Pinpoint the cell where the given text exists, returning its [x, y] midpoint coordinate. 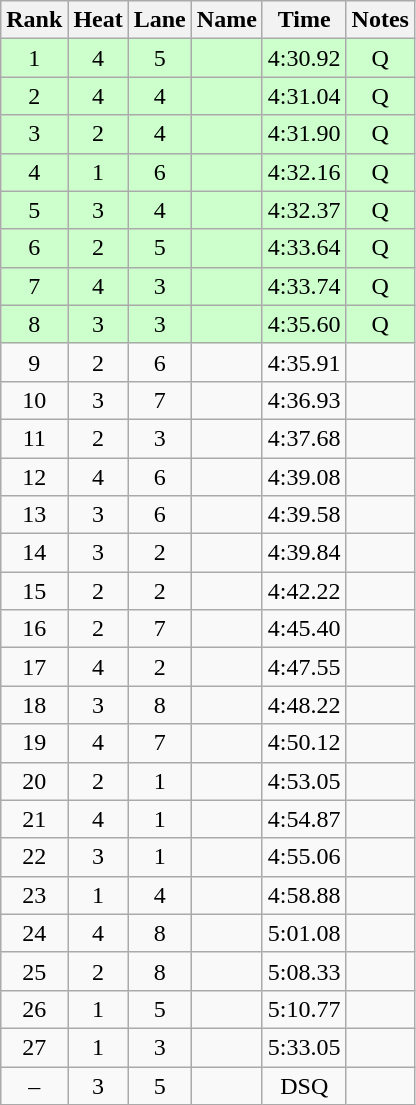
13 [34, 515]
26 [34, 1009]
Rank [34, 20]
4:50.12 [304, 743]
17 [34, 667]
4:54.87 [304, 819]
4:48.22 [304, 705]
4:33.64 [304, 248]
18 [34, 705]
4:35.60 [304, 324]
Name [226, 20]
12 [34, 477]
4:36.93 [304, 400]
24 [34, 933]
4:55.06 [304, 857]
21 [34, 819]
4:53.05 [304, 781]
4:35.91 [304, 362]
22 [34, 857]
4:32.16 [304, 172]
4:31.04 [304, 96]
4:58.88 [304, 895]
4:32.37 [304, 210]
4:31.90 [304, 134]
4:39.58 [304, 515]
20 [34, 781]
Time [304, 20]
4:37.68 [304, 438]
23 [34, 895]
5:08.33 [304, 971]
4:30.92 [304, 58]
– [34, 1085]
DSQ [304, 1085]
11 [34, 438]
27 [34, 1047]
4:42.22 [304, 591]
15 [34, 591]
16 [34, 629]
5:10.77 [304, 1009]
10 [34, 400]
14 [34, 553]
5:33.05 [304, 1047]
Lane [160, 20]
4:47.55 [304, 667]
5:01.08 [304, 933]
Notes [380, 20]
4:39.84 [304, 553]
19 [34, 743]
4:39.08 [304, 477]
Heat [98, 20]
9 [34, 362]
25 [34, 971]
4:33.74 [304, 286]
4:45.40 [304, 629]
